Extract the (x, y) coordinate from the center of the cell holding the provided text.  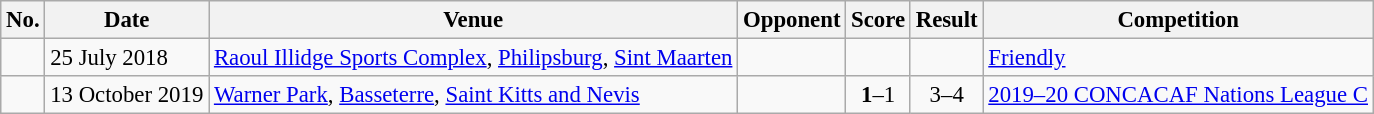
Venue (474, 20)
No. (23, 20)
Opponent (792, 20)
25 July 2018 (127, 58)
Score (878, 20)
Warner Park, Basseterre, Saint Kitts and Nevis (474, 95)
3–4 (946, 95)
13 October 2019 (127, 95)
Date (127, 20)
Friendly (1178, 58)
Competition (1178, 20)
1–1 (878, 95)
2019–20 CONCACAF Nations League C (1178, 95)
Result (946, 20)
Raoul Illidge Sports Complex, Philipsburg, Sint Maarten (474, 58)
